Detect which cell encompasses the target text, then output its [x, y] center coordinate. 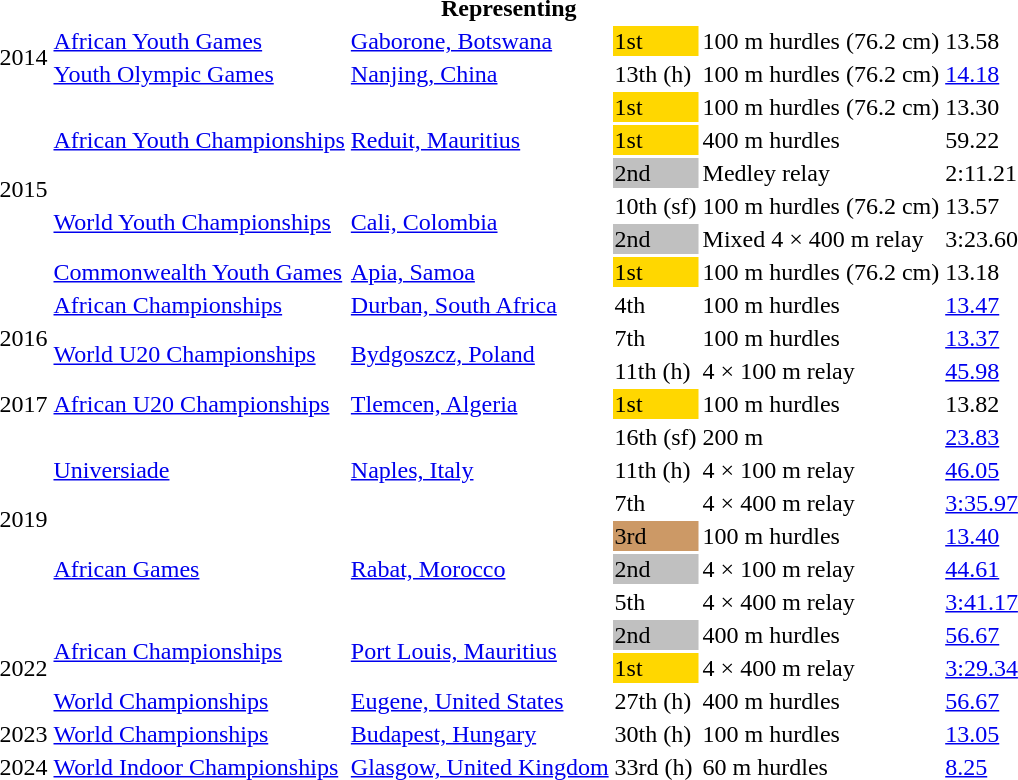
13th (h) [656, 74]
5th [656, 602]
Nanjing, China [480, 74]
African Games [199, 569]
30th (h) [656, 734]
Reduit, Mauritius [480, 140]
World U20 Championships [199, 354]
Bydgoszcz, Poland [480, 354]
Port Louis, Mauritius [480, 652]
Durban, South Africa [480, 305]
Eugene, United States [480, 701]
Universiade [199, 470]
4th [656, 305]
200 m [821, 437]
Tlemcen, Algeria [480, 404]
Mixed 4 × 400 m relay [821, 239]
Youth Olympic Games [199, 74]
Commonwealth Youth Games [199, 272]
Cali, Colombia [480, 222]
African Youth Games [199, 41]
27th (h) [656, 701]
African Youth Championships [199, 140]
Rabat, Morocco [480, 569]
Gaborone, Botswana [480, 41]
16th (sf) [656, 437]
3rd [656, 536]
Medley relay [821, 173]
10th (sf) [656, 206]
Budapest, Hungary [480, 734]
Apia, Samoa [480, 272]
Naples, Italy [480, 470]
African U20 Championships [199, 404]
World Youth Championships [199, 222]
